Return the [x, y] coordinate for the center point of the cell that contains the specified text.  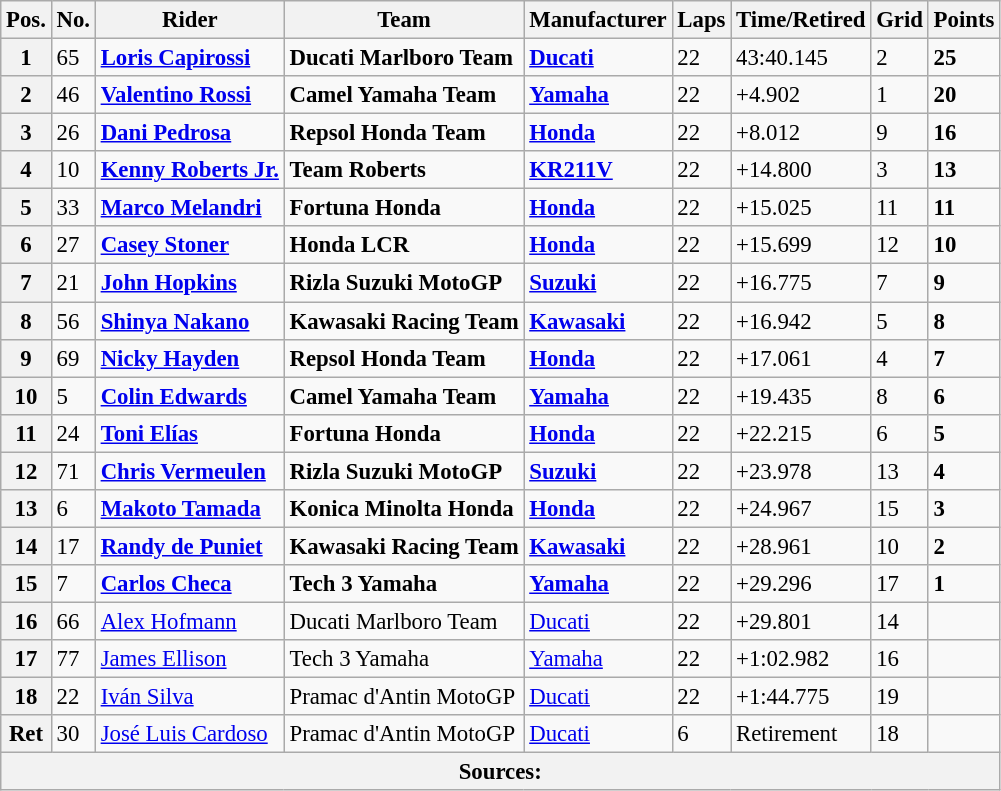
66 [73, 621]
+4.902 [801, 95]
+22.215 [801, 433]
KR211V [598, 170]
Nicky Hayden [190, 358]
José Luis Cardoso [190, 734]
+23.978 [801, 471]
Kenny Roberts Jr. [190, 170]
69 [73, 358]
43:40.145 [801, 58]
Pos. [26, 20]
+29.801 [801, 621]
+24.967 [801, 509]
+28.961 [801, 546]
Iván Silva [190, 697]
+15.025 [801, 208]
19 [900, 697]
77 [73, 659]
Shinya Nakano [190, 321]
Ret [26, 734]
27 [73, 245]
Konica Minolta Honda [404, 509]
James Ellison [190, 659]
Carlos Checa [190, 584]
Laps [702, 20]
Sources: [500, 772]
Alex Hofmann [190, 621]
33 [73, 208]
Team [404, 20]
+1:44.775 [801, 697]
26 [73, 133]
46 [73, 95]
Rider [190, 20]
Grid [900, 20]
+16.942 [801, 321]
24 [73, 433]
Honda LCR [404, 245]
Points [964, 20]
+8.012 [801, 133]
+1:02.982 [801, 659]
Time/Retired [801, 20]
Loris Capirossi [190, 58]
Dani Pedrosa [190, 133]
+14.800 [801, 170]
Makoto Tamada [190, 509]
20 [964, 95]
56 [73, 321]
Marco Melandri [190, 208]
No. [73, 20]
65 [73, 58]
+15.699 [801, 245]
30 [73, 734]
+17.061 [801, 358]
Colin Edwards [190, 396]
+19.435 [801, 396]
21 [73, 283]
Randy de Puniet [190, 546]
71 [73, 471]
Casey Stoner [190, 245]
Chris Vermeulen [190, 471]
Valentino Rossi [190, 95]
+16.775 [801, 283]
Toni Elías [190, 433]
Manufacturer [598, 20]
John Hopkins [190, 283]
Team Roberts [404, 170]
25 [964, 58]
Retirement [801, 734]
+29.296 [801, 584]
